Search for the cell housing the specified text and yield its [X, Y] center coordinate. 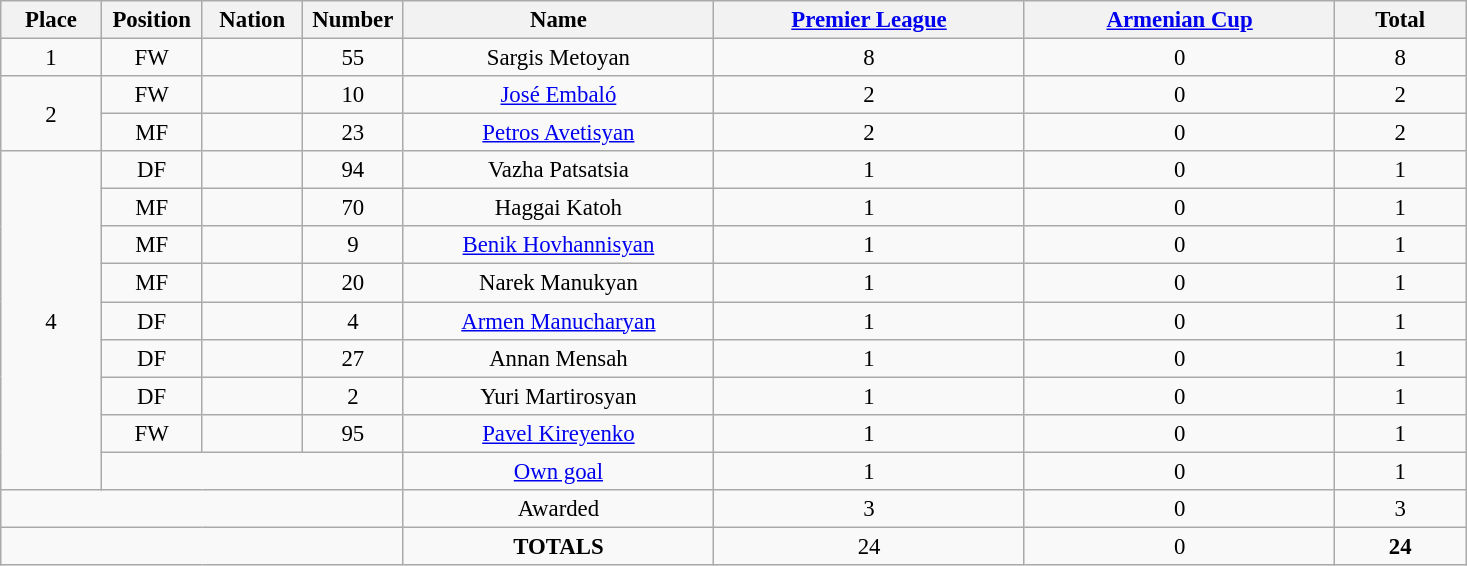
94 [354, 170]
Armenian Cup [1180, 20]
55 [354, 58]
Armen Manucharyan [558, 321]
Place [52, 20]
TOTALS [558, 546]
Total [1400, 20]
Haggai Katoh [558, 208]
Premier League [870, 20]
Yuri Martirosyan [558, 396]
Pavel Kireyenko [558, 433]
Narek Manukyan [558, 283]
27 [354, 358]
Vazha Patsatsia [558, 170]
Petros Avetisyan [558, 133]
Position [152, 20]
Nation [252, 20]
José Embaló [558, 95]
Own goal [558, 471]
9 [354, 245]
Annan Mensah [558, 358]
Benik Hovhannisyan [558, 245]
10 [354, 95]
Awarded [558, 509]
70 [354, 208]
23 [354, 133]
20 [354, 283]
Sargis Metoyan [558, 58]
Number [354, 20]
Name [558, 20]
95 [354, 433]
